Capture the cell that displays the provided text and extract its [X, Y] central coordinate. 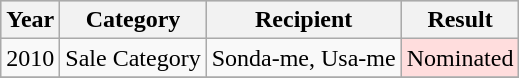
2010 [30, 58]
Sonda-me, Usa-me [304, 58]
Category [133, 20]
Sale Category [133, 58]
Nominated [460, 58]
Recipient [304, 20]
Year [30, 20]
Result [460, 20]
